Search for the cell housing the specified text and yield its (x, y) center coordinate. 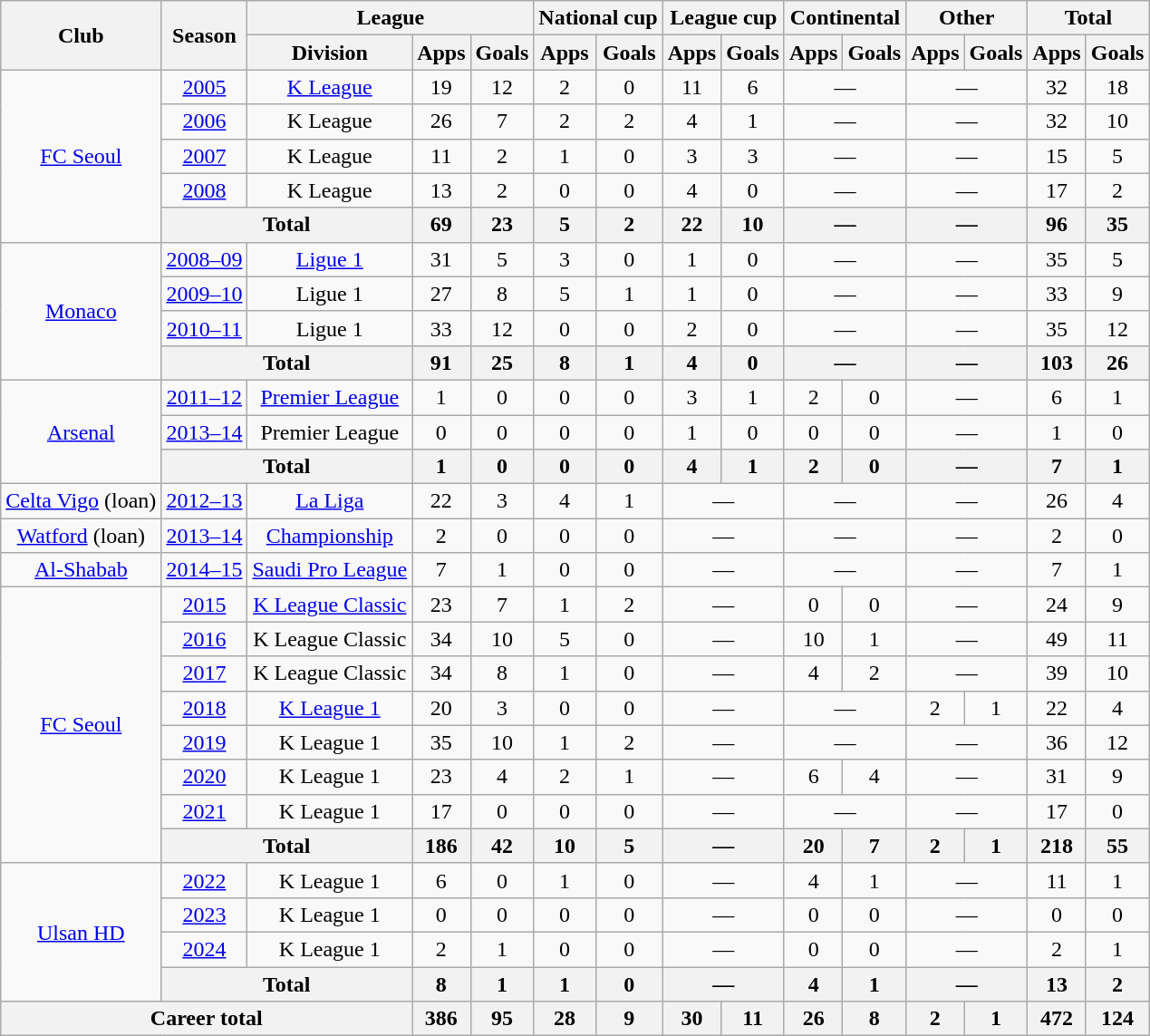
2007 (205, 156)
Celta Vigo (loan) (82, 501)
386 (441, 1019)
Season (205, 35)
Division (330, 53)
19 (441, 87)
2008 (205, 190)
2018 (205, 708)
Saudi Pro League (330, 570)
Championship (330, 536)
15 (1057, 156)
27 (441, 294)
2011–12 (205, 397)
Continental (845, 18)
Arsenal (82, 431)
2016 (205, 639)
Other (967, 18)
2006 (205, 121)
Club (82, 35)
League cup (723, 18)
42 (502, 846)
2008–09 (205, 259)
Monaco (82, 311)
2023 (205, 915)
25 (502, 363)
472 (1057, 1019)
218 (1057, 846)
95 (502, 1019)
2010–11 (205, 328)
Watford (loan) (82, 536)
2009–10 (205, 294)
91 (441, 363)
Ulsan HD (82, 932)
2012–13 (205, 501)
28 (565, 1019)
49 (1057, 639)
30 (691, 1019)
2019 (205, 742)
69 (441, 225)
96 (1057, 225)
2022 (205, 880)
2015 (205, 605)
2024 (205, 949)
2017 (205, 673)
National cup (598, 18)
36 (1057, 742)
124 (1117, 1019)
Career total (207, 1019)
La Liga (330, 501)
55 (1117, 846)
39 (1057, 673)
18 (1117, 87)
103 (1057, 363)
186 (441, 846)
League (391, 18)
Al-Shabab (82, 570)
24 (1057, 605)
2005 (205, 87)
2021 (205, 811)
2014–15 (205, 570)
2020 (205, 777)
